Detect which cell encompasses the target text, then output its (x, y) center coordinate. 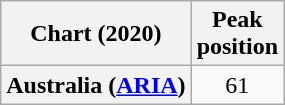
61 (237, 85)
Australia (ARIA) (96, 85)
Peakposition (237, 34)
Chart (2020) (96, 34)
